For the text-containing cell, return its midpoint in (X, Y) coordinate format. 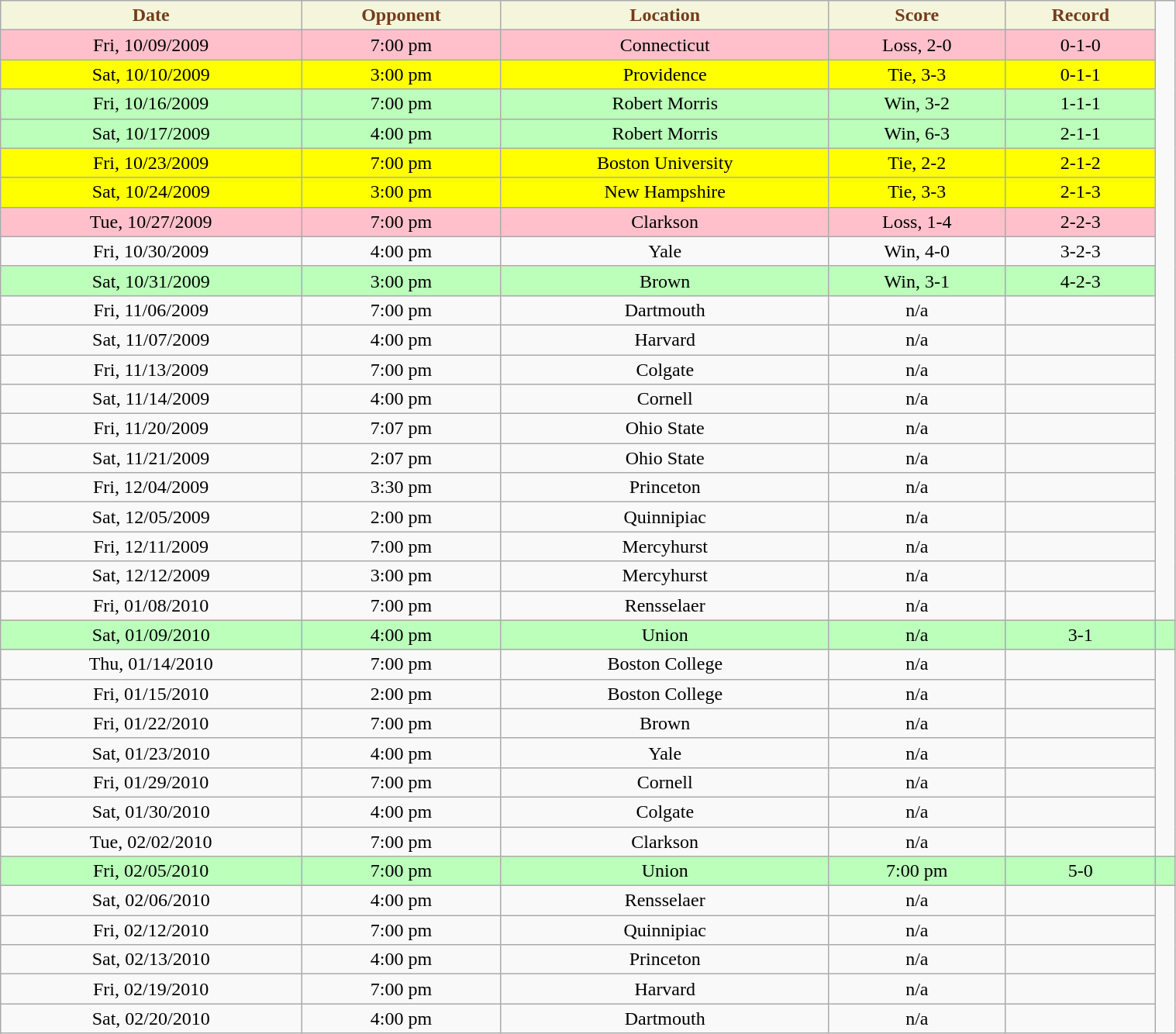
Fri, 10/09/2009 (151, 45)
Fri, 02/05/2010 (151, 871)
4-2-3 (1081, 281)
Win, 6-3 (917, 133)
Sat, 01/09/2010 (151, 635)
Fri, 01/15/2010 (151, 694)
Fri, 10/23/2009 (151, 163)
Win, 4-0 (917, 251)
7:07 pm (402, 429)
Fri, 02/12/2010 (151, 930)
0-1-1 (1081, 74)
Tie, 2-2 (917, 163)
Fri, 01/08/2010 (151, 605)
Fri, 11/13/2009 (151, 370)
Sat, 12/05/2009 (151, 517)
Location (665, 16)
2-2-3 (1081, 222)
Fri, 01/29/2010 (151, 782)
Fri, 12/04/2009 (151, 488)
Sat, 02/20/2010 (151, 1018)
2-1-2 (1081, 163)
Sat, 10/10/2009 (151, 74)
Date (151, 16)
Thu, 01/14/2010 (151, 664)
Sat, 02/13/2010 (151, 960)
0-1-0 (1081, 45)
Win, 3-1 (917, 281)
2-1-3 (1081, 192)
Win, 3-2 (917, 104)
Sat, 10/24/2009 (151, 192)
3-1 (1081, 635)
Loss, 2-0 (917, 45)
Fri, 01/22/2010 (151, 723)
New Hampshire (665, 192)
2-1-1 (1081, 133)
Sat, 11/14/2009 (151, 399)
Tue, 10/27/2009 (151, 222)
Sat, 12/12/2009 (151, 576)
Providence (665, 74)
3:30 pm (402, 488)
Fri, 10/16/2009 (151, 104)
Fri, 11/06/2009 (151, 310)
Tue, 02/02/2010 (151, 841)
Sat, 01/23/2010 (151, 753)
3-2-3 (1081, 251)
Loss, 1-4 (917, 222)
5-0 (1081, 871)
Fri, 10/30/2009 (151, 251)
Sat, 10/17/2009 (151, 133)
Score (917, 16)
Fri, 12/11/2009 (151, 546)
1-1-1 (1081, 104)
Opponent (402, 16)
Sat, 01/30/2010 (151, 812)
Sat, 02/06/2010 (151, 901)
Connecticut (665, 45)
Fri, 02/19/2010 (151, 989)
2:07 pm (402, 458)
Fri, 11/20/2009 (151, 429)
Record (1081, 16)
Sat, 11/21/2009 (151, 458)
Boston University (665, 163)
Sat, 10/31/2009 (151, 281)
Sat, 11/07/2009 (151, 339)
